Return (X, Y) of the center of cell containing provided text 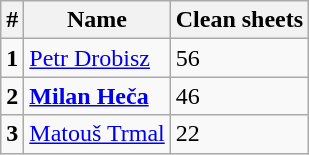
46 (239, 96)
3 (12, 134)
Clean sheets (239, 20)
Name (97, 20)
1 (12, 58)
56 (239, 58)
# (12, 20)
Milan Heča (97, 96)
22 (239, 134)
Matouš Trmal (97, 134)
2 (12, 96)
Petr Drobisz (97, 58)
